Determine the (X, Y) coordinate at the center of the cell enclosing the given text.  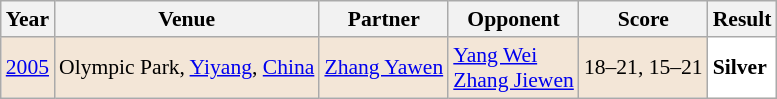
Silver (742, 68)
Zhang Yawen (384, 68)
Partner (384, 19)
2005 (28, 68)
Opponent (514, 19)
Score (644, 19)
Olympic Park, Yiyang, China (186, 68)
Yang Wei Zhang Jiewen (514, 68)
18–21, 15–21 (644, 68)
Result (742, 19)
Venue (186, 19)
Year (28, 19)
